Provide the [X, Y] coordinate of the cell's center where the given text is located.  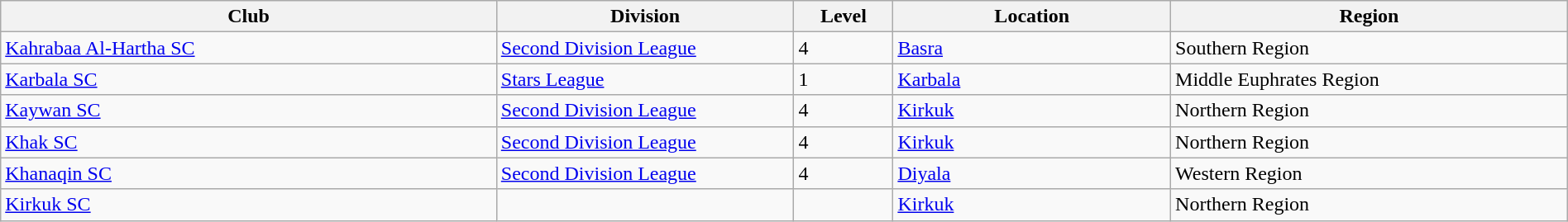
Southern Region [1370, 48]
Khak SC [249, 142]
Diyala [1032, 173]
Kaywan SC [249, 111]
Karbala SC [249, 79]
Level [844, 17]
Karbala [1032, 79]
Kahrabaa Al-Hartha SC [249, 48]
Middle Euphrates Region [1370, 79]
Stars League [645, 79]
Western Region [1370, 173]
Division [645, 17]
Khanaqin SC [249, 173]
Region [1370, 17]
Basra [1032, 48]
Kirkuk SC [249, 205]
1 [844, 79]
Location [1032, 17]
Club [249, 17]
